Detect which cell encompasses the target text, then output its [X, Y] center coordinate. 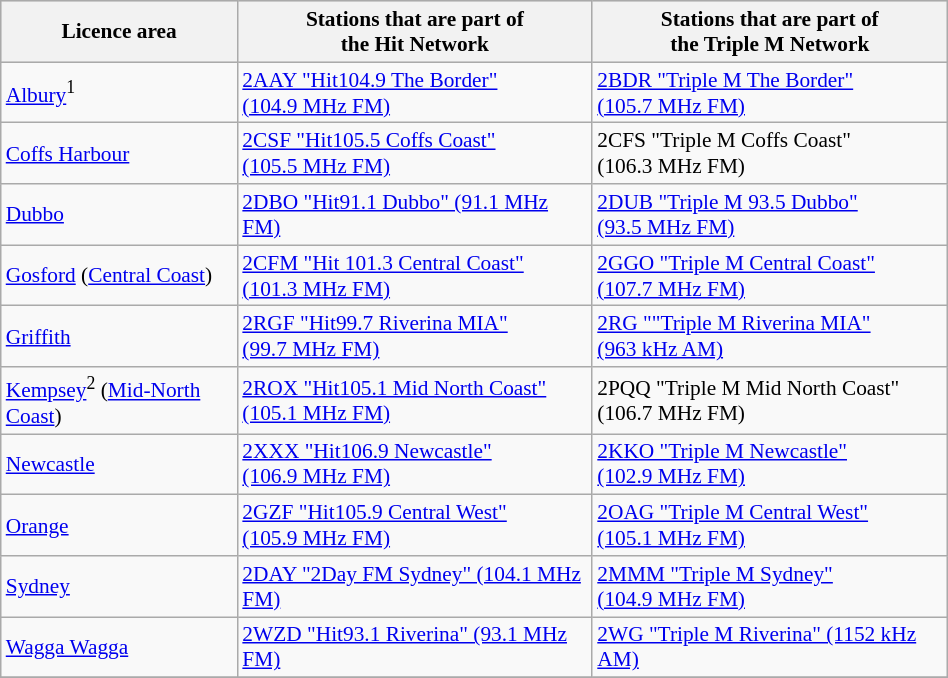
2DBO "Hit91.1 Dubbo" (91.1 MHz FM) [414, 214]
2BDR "Triple M The Border" (105.7 MHz FM) [770, 92]
Kempsey2 (Mid-North Coast) [120, 400]
2ROX "Hit105.1 Mid North Coast" (105.1 MHz FM) [414, 400]
2MMM "Triple M Sydney" (104.9 MHz FM) [770, 586]
Orange [120, 526]
2RGF "Hit99.7 Riverina MIA" (99.7 MHz FM) [414, 336]
Stations that are part ofthe Triple M Network [770, 32]
Stations that are part ofthe Hit Network [414, 32]
2WG "Triple M Riverina" (1152 kHz AM) [770, 648]
2OAG "Triple M Central West" (105.1 MHz FM) [770, 526]
2DAY "2Day FM Sydney" (104.1 MHz FM) [414, 586]
2GZF "Hit105.9 Central West" (105.9 MHz FM) [414, 526]
Wagga Wagga [120, 648]
2RG ""Triple M Riverina MIA" (963 kHz AM) [770, 336]
2CSF "Hit105.5 Coffs Coast" (105.5 MHz FM) [414, 154]
2PQQ "Triple M Mid North Coast" (106.7 MHz FM) [770, 400]
2AAY "Hit104.9 The Border" (104.9 MHz FM) [414, 92]
Licence area [120, 32]
2KKO "Triple M Newcastle" (102.9 MHz FM) [770, 464]
Newcastle [120, 464]
Gosford (Central Coast) [120, 276]
2CFS "Triple M Coffs Coast" (106.3 MHz FM) [770, 154]
2XXX "Hit106.9 Newcastle" (106.9 MHz FM) [414, 464]
2CFM "Hit 101.3 Central Coast" (101.3 MHz FM) [414, 276]
Sydney [120, 586]
Griffith [120, 336]
Albury1 [120, 92]
Dubbo [120, 214]
2WZD "Hit93.1 Riverina" (93.1 MHz FM) [414, 648]
2GGO "Triple M Central Coast" (107.7 MHz FM) [770, 276]
Coffs Harbour [120, 154]
2DUB "Triple M 93.5 Dubbo" (93.5 MHz FM) [770, 214]
